Capture the cell that displays the provided text and extract its (X, Y) central coordinate. 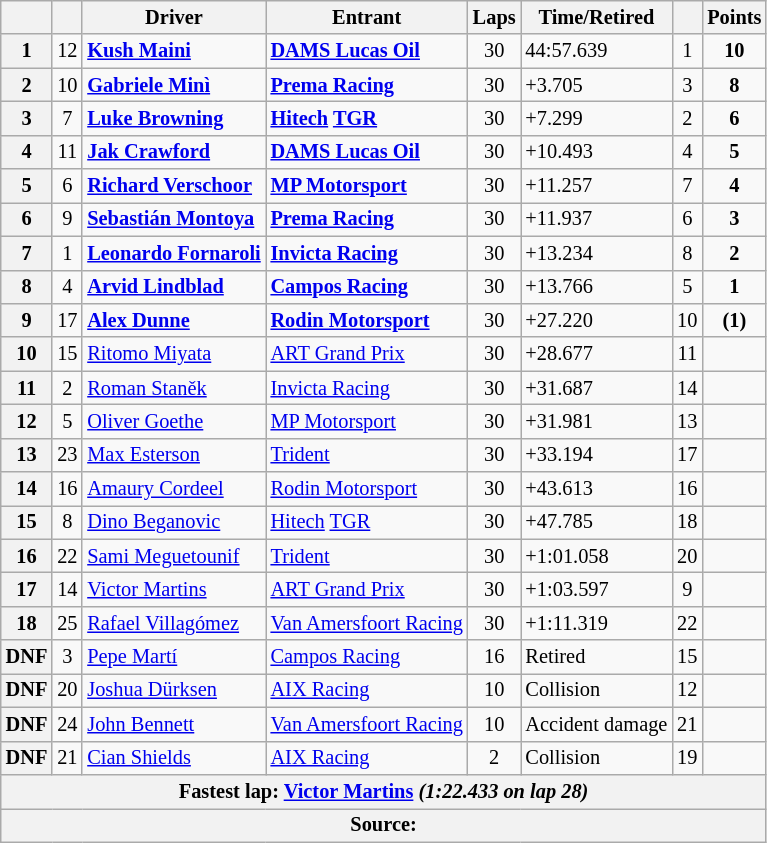
+1:11.319 (596, 623)
Leonardo Fornaroli (174, 253)
Dino Beganovic (174, 522)
+13.234 (596, 253)
Sebastián Montoya (174, 219)
Joshua Dürksen (174, 690)
Ritomo Miyata (174, 354)
+10.493 (596, 152)
Victor Martins (174, 589)
44:57.639 (596, 51)
+27.220 (596, 320)
Arvid Lindblad (174, 287)
+13.766 (596, 287)
+3.705 (596, 85)
+31.687 (596, 388)
+31.981 (596, 421)
Retired (596, 657)
+1:03.597 (596, 589)
Roman Staněk (174, 388)
Sami Meguetounif (174, 556)
Driver (174, 17)
+11.257 (596, 186)
+1:01.058 (596, 556)
Pepe Martí (174, 657)
Oliver Goethe (174, 421)
+47.785 (596, 522)
Fastest lap: Victor Martins (1:22.433 on lap 28) (384, 791)
Amaury Cordeel (174, 489)
Points (734, 17)
Jak Crawford (174, 152)
+7.299 (596, 118)
Accident damage (596, 724)
Laps (494, 17)
Rafael Villagómez (174, 623)
+43.613 (596, 489)
23 (67, 455)
Richard Verschoor (174, 186)
John Bennett (174, 724)
25 (67, 623)
Entrant (367, 17)
Kush Maini (174, 51)
Luke Browning (174, 118)
+28.677 (596, 354)
+11.937 (596, 219)
Cian Shields (174, 758)
Source: (384, 825)
Time/Retired (596, 17)
24 (67, 724)
19 (687, 758)
(1) (734, 320)
Gabriele Minì (174, 85)
Alex Dunne (174, 320)
Max Esterson (174, 455)
+33.194 (596, 455)
